Find where the given text appears and provide that cell's center as (X, Y) coordinate. 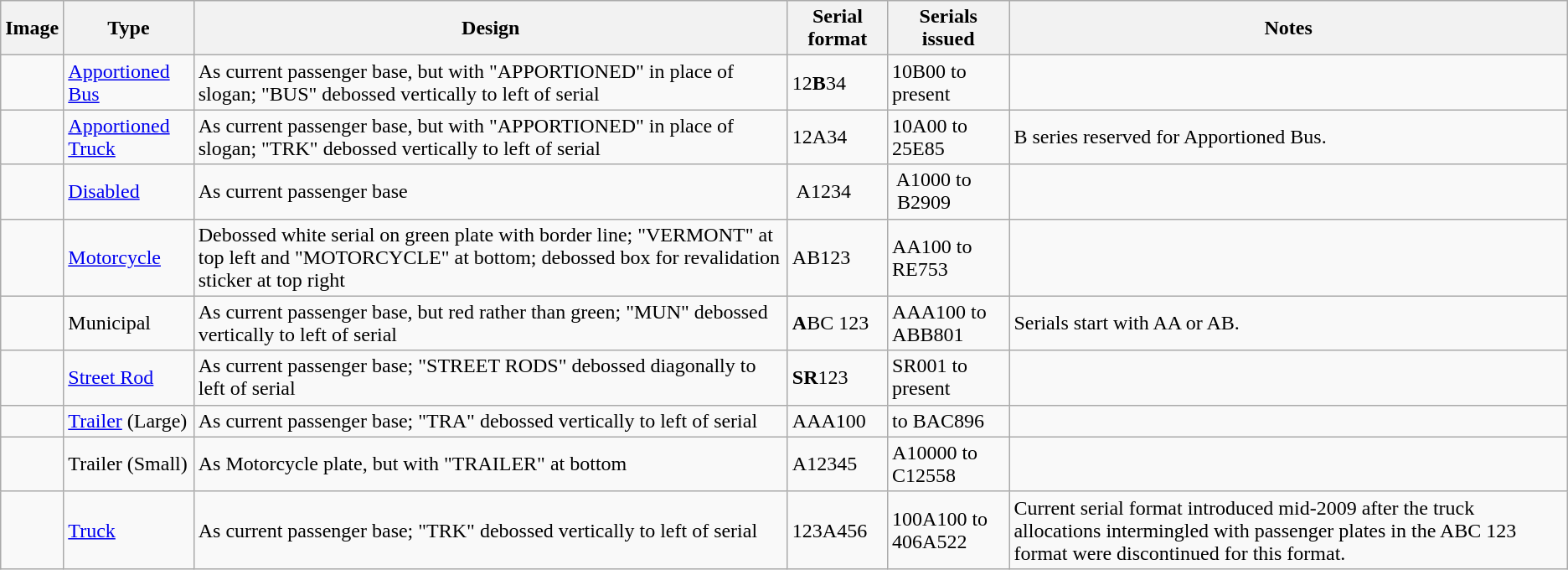
123A456 (838, 530)
12B34 (838, 82)
As current passenger base, but with "APPORTIONED" in place of slogan; "BUS" debossed vertically to left of serial (491, 82)
As current passenger base (491, 191)
Municipal (129, 324)
12A34 (838, 137)
Street Rod (129, 377)
As Motorcycle plate, but with "TRAILER" at bottom (491, 464)
Serials issued (948, 28)
Design (491, 28)
Apportioned Truck (129, 137)
A12345 (838, 464)
A10000 to C12558 (948, 464)
10B00 to present (948, 82)
SR001 to present (948, 377)
to BAC896 (948, 421)
Type (129, 28)
As current passenger base, but red rather than green; "MUN" debossed vertically to left of serial (491, 324)
100A100 to 406A522 (948, 530)
Motorcycle (129, 257)
As current passenger base; "TRK" debossed vertically to left of serial (491, 530)
Notes (1288, 28)
AAA100 to ABB801 (948, 324)
AA100 to RE753 (948, 257)
As current passenger base, but with "APPORTIONED" in place of slogan; "TRK" debossed vertically to left of serial (491, 137)
A1234 (838, 191)
Trailer (Small) (129, 464)
As current passenger base; "TRA" debossed vertically to left of serial (491, 421)
Trailer (Large) (129, 421)
Apportioned Bus (129, 82)
AB123 (838, 257)
B series reserved for Apportioned Bus. (1288, 137)
ABC 123 (838, 324)
As current passenger base; "STREET RODS" debossed diagonally to left of serial (491, 377)
A1000 to B2909 (948, 191)
SR123 (838, 377)
Image (32, 28)
Serials start with AA or AB. (1288, 324)
Serial format (838, 28)
Disabled (129, 191)
Truck (129, 530)
10A00 to 25E85 (948, 137)
AAA100 (838, 421)
